Locate the cell with the specified text and output its [x, y] center coordinate. 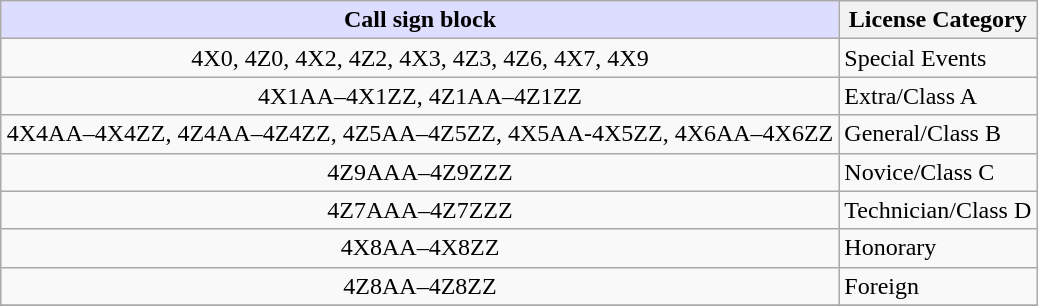
4Z8AA–4Z8ZZ [420, 286]
4X4AA–4X4ZZ, 4Z4AA–4Z4ZZ, 4Z5AA–4Z5ZZ, 4X5AA-4X5ZZ, 4X6AA–4X6ZZ [420, 134]
Extra/Class A [938, 96]
Technician/Class D [938, 210]
Foreign [938, 286]
Call sign block [420, 20]
License Category [938, 20]
Special Events [938, 58]
Honorary [938, 248]
4Z9AAA–4Z9ZZZ [420, 172]
Novice/Class C [938, 172]
4X8AA–4X8ZZ [420, 248]
4X0, 4Z0, 4X2, 4Z2, 4X3, 4Z3, 4Z6, 4X7, 4X9 [420, 58]
4Z7AAA–4Z7ZZZ [420, 210]
4X1AA–4X1ZZ, 4Z1AA–4Z1ZZ [420, 96]
General/Class B [938, 134]
